From the cell containing the given text, extract its center point as [X, Y] coordinate. 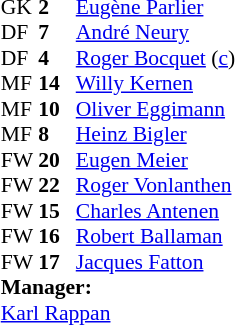
16 [57, 237]
Charles Antenen [156, 211]
4 [57, 58]
Heinz Bigler [156, 135]
14 [57, 83]
Oliver Eggimann [156, 109]
Roger Bocquet (c) [156, 58]
8 [57, 135]
André Neury [156, 33]
Roger Vonlanthen [156, 185]
20 [57, 160]
7 [57, 33]
Jacques Fatton [156, 262]
10 [57, 109]
22 [57, 185]
Willy Kernen [156, 83]
Robert Ballaman [156, 237]
Eugen Meier [156, 160]
Manager: [118, 287]
15 [57, 211]
17 [57, 262]
